Find where the given text appears and provide that cell's center as [x, y] coordinate. 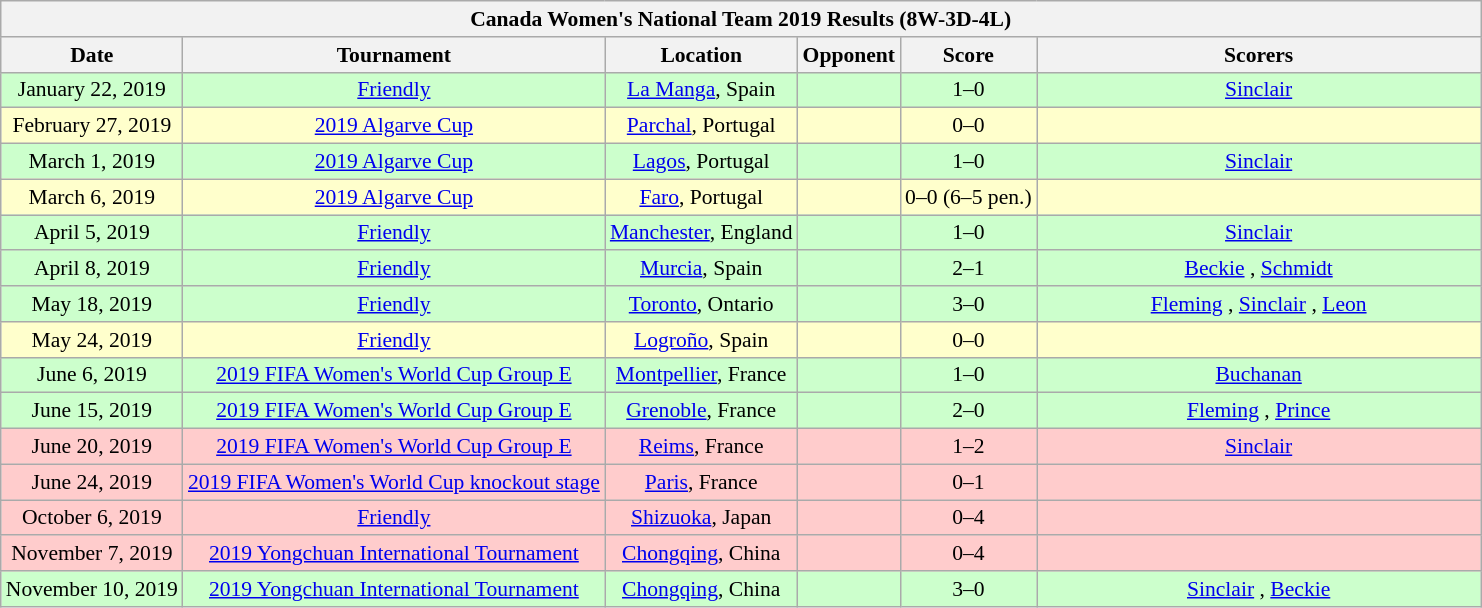
June 20, 2019 [92, 447]
Shizuoka, Japan [702, 518]
0–1 [968, 482]
November 10, 2019 [92, 589]
Buchanan [1259, 375]
Fleming , Prince [1259, 411]
Lagos, Portugal [702, 162]
June 24, 2019 [92, 482]
0–0 (6–5 pen.) [968, 197]
May 24, 2019 [92, 340]
Location [702, 55]
Toronto, Ontario [702, 304]
Manchester, England [702, 233]
June 6, 2019 [92, 375]
April 5, 2019 [92, 233]
Paris, France [702, 482]
1–2 [968, 447]
Scorers [1259, 55]
February 27, 2019 [92, 126]
Tournament [394, 55]
Date [92, 55]
March 1, 2019 [92, 162]
Murcia, Spain [702, 269]
October 6, 2019 [92, 518]
Faro, Portugal [702, 197]
January 22, 2019 [92, 90]
Parchal, Portugal [702, 126]
May 18, 2019 [92, 304]
Sinclair , Beckie [1259, 589]
June 15, 2019 [92, 411]
La Manga, Spain [702, 90]
2–1 [968, 269]
November 7, 2019 [92, 554]
March 6, 2019 [92, 197]
Beckie , Schmidt [1259, 269]
Score [968, 55]
2019 FIFA Women's World Cup knockout stage [394, 482]
Logroño, Spain [702, 340]
Canada Women's National Team 2019 Results (8W-3D-4L) [741, 19]
2–0 [968, 411]
Reims, France [702, 447]
Grenoble, France [702, 411]
Opponent [850, 55]
April 8, 2019 [92, 269]
Fleming , Sinclair , Leon [1259, 304]
Montpellier, France [702, 375]
